Output the [X, Y] coordinate of the center of the cell containing the given text.  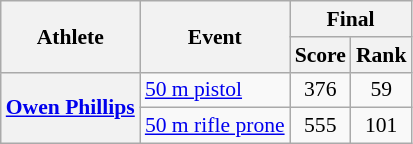
Rank [382, 55]
50 m pistol [215, 90]
Owen Phillips [70, 108]
Athlete [70, 36]
Score [320, 55]
Final [351, 19]
Event [215, 36]
376 [320, 90]
50 m rifle prone [215, 126]
101 [382, 126]
59 [382, 90]
555 [320, 126]
